From the cell containing the given text, extract its center point as [X, Y] coordinate. 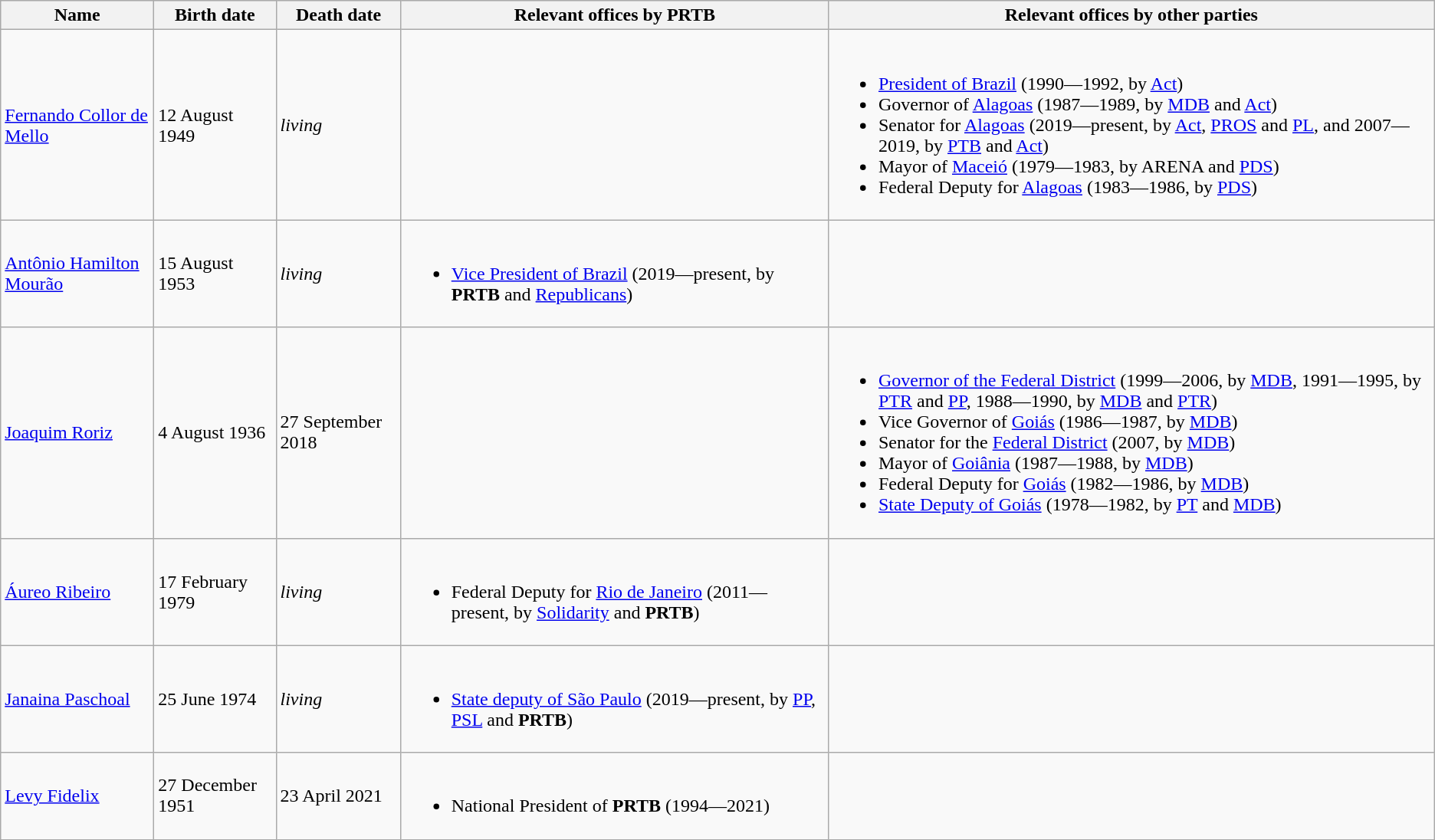
Fernando Collor de Mello [77, 125]
25 June 1974 [215, 699]
12 August 1949 [215, 125]
National President of PRTB (1994—2021) [615, 796]
Relevant offices by PRTB [615, 15]
Federal Deputy for Rio de Janeiro (2011—present, by Solidarity and PRTB) [615, 592]
Joaquim Roriz [77, 432]
Relevant offices by other parties [1131, 15]
27 September 2018 [339, 432]
Janaina Paschoal [77, 699]
23 April 2021 [339, 796]
17 February 1979 [215, 592]
Vice President of Brazil (2019—present, by PRTB and Republicans) [615, 274]
Death date [339, 15]
Antônio Hamilton Mourão [77, 274]
Birth date [215, 15]
4 August 1936 [215, 432]
Levy Fidelix [77, 796]
15 August 1953 [215, 274]
Áureo Ribeiro [77, 592]
State deputy of São Paulo (2019—present, by PP, PSL and PRTB) [615, 699]
Name [77, 15]
27 December 1951 [215, 796]
